Search for the cell housing the specified text and yield its [x, y] center coordinate. 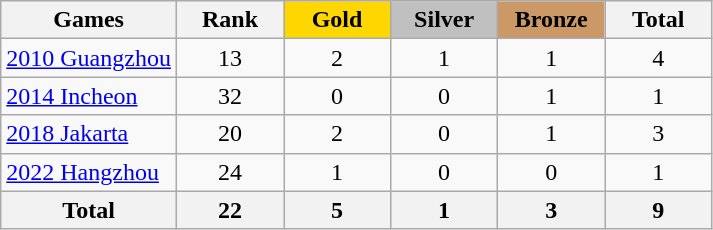
Gold [338, 20]
Rank [230, 20]
2010 Guangzhou [89, 58]
Bronze [552, 20]
Silver [444, 20]
9 [658, 210]
24 [230, 172]
5 [338, 210]
32 [230, 96]
2022 Hangzhou [89, 172]
2014 Incheon [89, 96]
4 [658, 58]
13 [230, 58]
20 [230, 134]
2018 Jakarta [89, 134]
22 [230, 210]
Games [89, 20]
